Scan for the cell matching the given text and deliver its [x, y] coordinate at center. 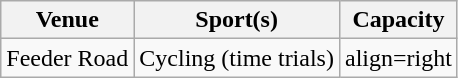
Capacity [398, 20]
Cycling (time trials) [237, 58]
align=right [398, 58]
Feeder Road [68, 58]
Venue [68, 20]
Sport(s) [237, 20]
